Identify which cell holds the provided text, then report its [X, Y] central coordinate. 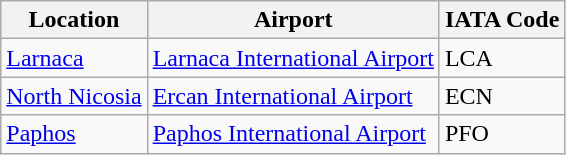
North Nicosia [74, 96]
LCA [502, 58]
Larnaca [74, 58]
Airport [293, 20]
Paphos International Airport [293, 134]
IATA Code [502, 20]
ECN [502, 96]
Location [74, 20]
PFO [502, 134]
Ercan International Airport [293, 96]
Paphos [74, 134]
Larnaca International Airport [293, 58]
